Return the (X, Y) coordinate for the center point of the cell that contains the specified text.  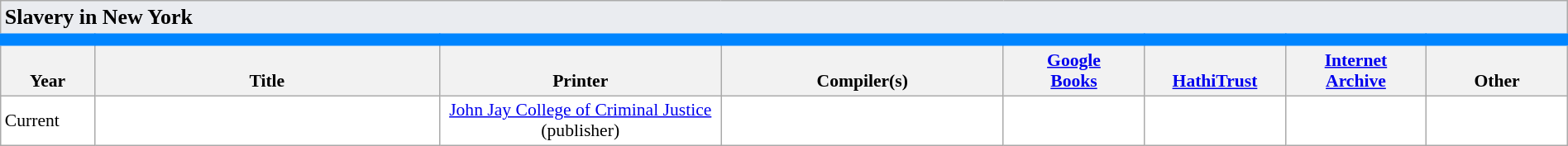
Compiler(s) (862, 68)
Title (266, 68)
Slavery in New York (784, 20)
Current (48, 120)
Printer (581, 68)
HathiTrust (1215, 68)
Other (1497, 68)
GoogleBooks (1073, 68)
John Jay College of Criminal Justice(publisher) (581, 120)
InternetArchive (1355, 68)
Year (48, 68)
